Extract the (x, y) coordinate from the center of the cell holding the provided text.  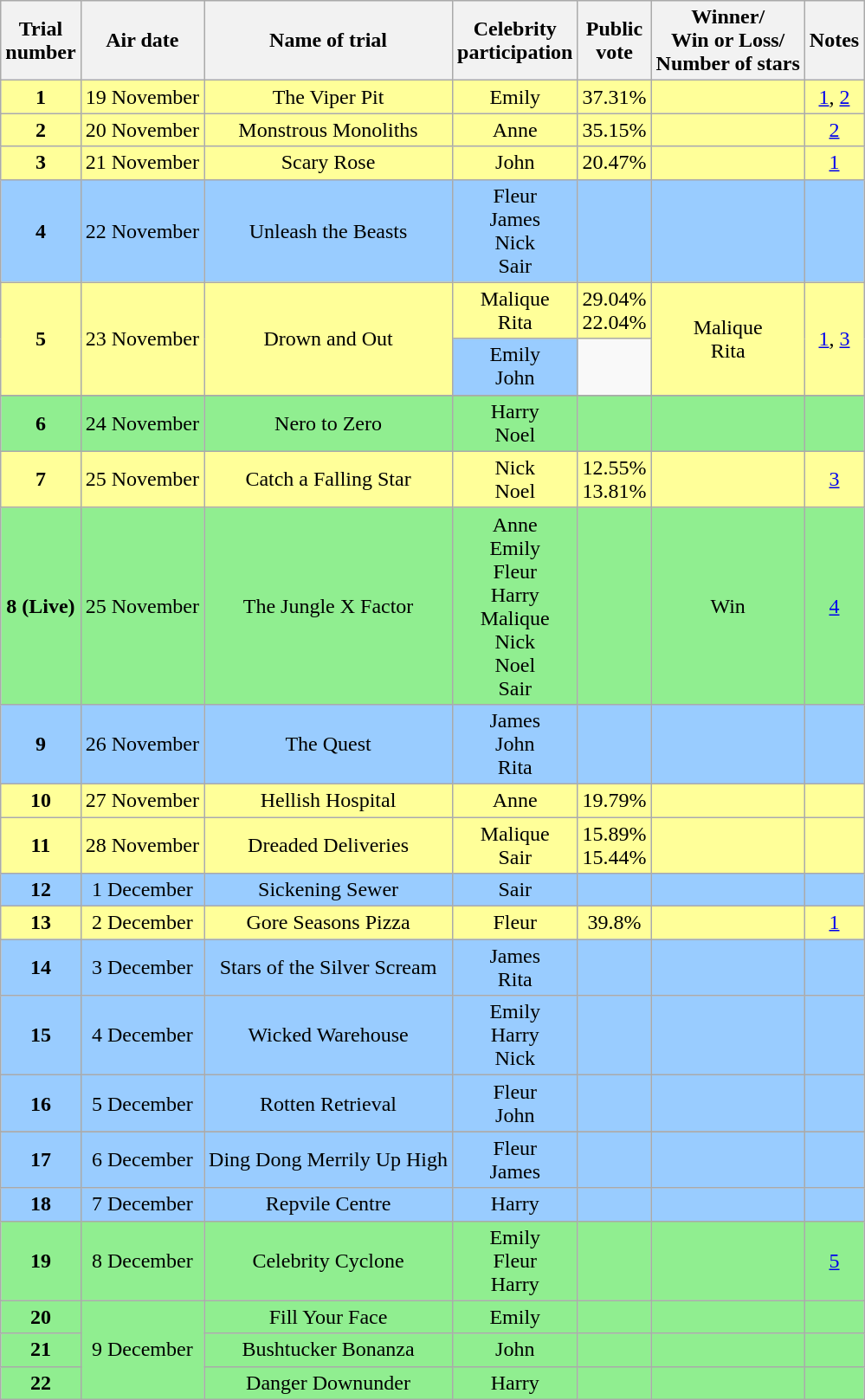
1, 3 (834, 339)
Rotten Retrieval (329, 1103)
AnneEmilyFleurHarryMaliqueNickNoelSair (515, 606)
7 December (142, 1204)
Bushtucker Bonanza (329, 1350)
Unleash the Beasts (329, 230)
Trialnumber (41, 41)
22 (41, 1383)
Fleur (515, 923)
Repvile Centre (329, 1204)
EmilyJohn (515, 367)
Celebrityparticipation (515, 41)
14 (41, 968)
FleurJamesNickSair (515, 230)
Danger Downunder (329, 1383)
HarryNoel (515, 423)
JamesRita (515, 968)
Sickening Sewer (329, 890)
Wicked Warehouse (329, 1035)
1, 2 (834, 97)
Win (727, 606)
15 (41, 1035)
4 December (142, 1035)
EmilyFleurHarry (515, 1261)
Air date (142, 41)
Nero to Zero (329, 423)
The Quest (329, 744)
12 (41, 890)
17 (41, 1160)
37.31% (615, 97)
21 (41, 1350)
35.15% (615, 130)
Winner/Win or Loss/Number of stars (727, 41)
6 December (142, 1160)
Ding Dong Merrily Up High (329, 1160)
18 (41, 1204)
10 (41, 800)
2 December (142, 923)
MaliqueSair (515, 845)
EmilyHarryNick (515, 1035)
12.55%13.81% (615, 480)
39.8% (615, 923)
Celebrity Cyclone (329, 1261)
Notes (834, 41)
JamesJohnRita (515, 744)
The Viper Pit (329, 97)
19 (41, 1261)
26 November (142, 744)
Sair (515, 890)
13 (41, 923)
23 November (142, 339)
Hellish Hospital (329, 800)
5 December (142, 1103)
NickNoel (515, 480)
20 (41, 1317)
Fill Your Face (329, 1317)
7 (41, 480)
22 November (142, 230)
16 (41, 1103)
8 (Live) (41, 606)
11 (41, 845)
Name of trial (329, 41)
20 November (142, 130)
Dreaded Deliveries (329, 845)
21 November (142, 163)
24 November (142, 423)
20.47% (615, 163)
The Jungle X Factor (329, 606)
Drown and Out (329, 339)
6 (41, 423)
29.04%22.04% (615, 310)
Scary Rose (329, 163)
FleurJames (515, 1160)
28 November (142, 845)
Stars of the Silver Scream (329, 968)
19 November (142, 97)
19.79% (615, 800)
Monstrous Monoliths (329, 130)
3 December (142, 968)
27 November (142, 800)
FleurJohn (515, 1103)
9 (41, 744)
8 December (142, 1261)
15.89%15.44% (615, 845)
Gore Seasons Pizza (329, 923)
9 December (142, 1350)
1 December (142, 890)
Catch a Falling Star (329, 480)
Publicvote (615, 41)
